Output the [x, y] coordinate of the center of the cell containing the given text.  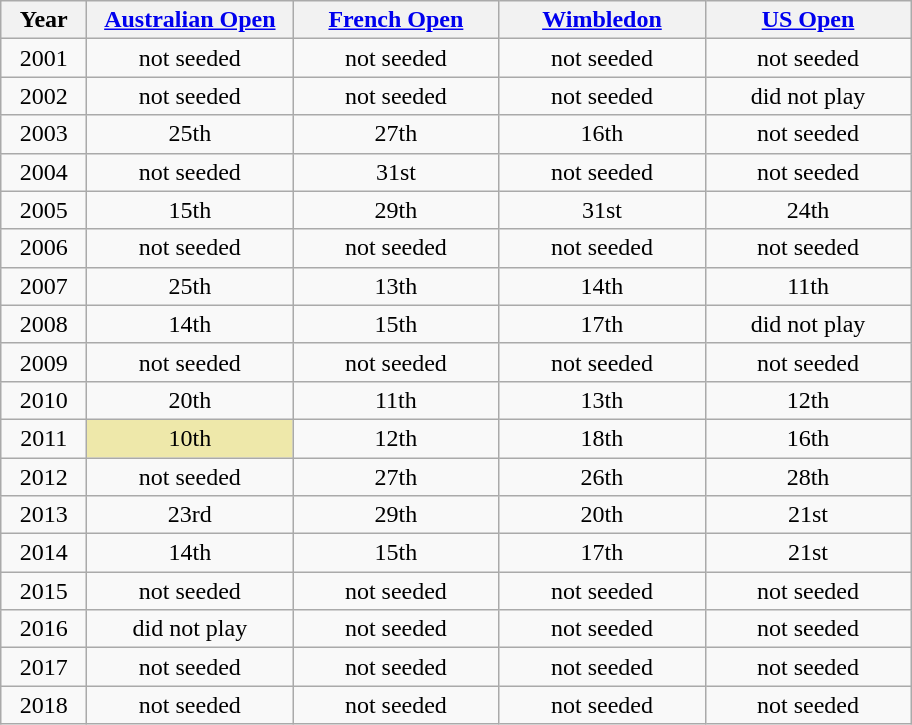
23rd [190, 515]
2002 [44, 96]
18th [602, 438]
10th [190, 438]
2017 [44, 667]
2008 [44, 324]
2010 [44, 400]
2001 [44, 58]
24th [808, 210]
2011 [44, 438]
2012 [44, 477]
2004 [44, 172]
2015 [44, 591]
2018 [44, 705]
2014 [44, 553]
28th [808, 477]
French Open [396, 20]
2009 [44, 362]
US Open [808, 20]
2007 [44, 286]
26th [602, 477]
Year [44, 20]
Australian Open [190, 20]
Wimbledon [602, 20]
2013 [44, 515]
2003 [44, 134]
2006 [44, 248]
2005 [44, 210]
2016 [44, 629]
